Locate the cell with the specified text and output its [X, Y] center coordinate. 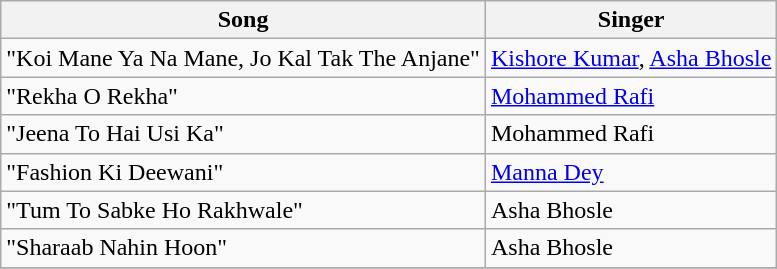
Song [244, 20]
Singer [630, 20]
"Tum To Sabke Ho Rakhwale" [244, 210]
"Koi Mane Ya Na Mane, Jo Kal Tak The Anjane" [244, 58]
Kishore Kumar, Asha Bhosle [630, 58]
"Rekha O Rekha" [244, 96]
"Sharaab Nahin Hoon" [244, 248]
"Jeena To Hai Usi Ka" [244, 134]
"Fashion Ki Deewani" [244, 172]
Manna Dey [630, 172]
